For the text-containing cell, return its midpoint in (x, y) coordinate format. 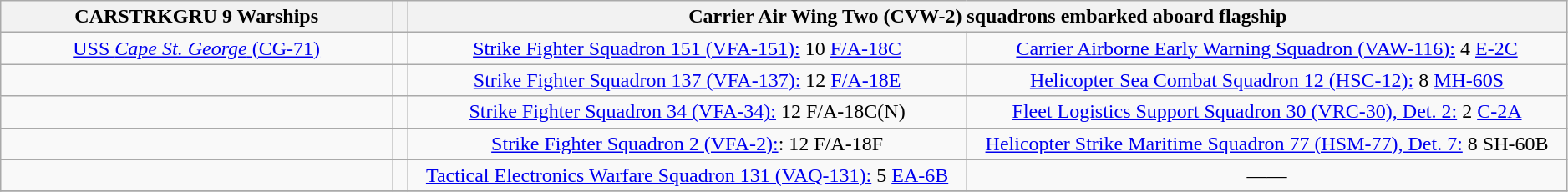
CARSTRKGRU 9 Warships (197, 17)
Strike Fighter Squadron 2 (VFA-2):: 12 F/A-18F (687, 144)
Tactical Electronics Warfare Squadron 131 (VAQ-131): 5 EA-6B (687, 175)
Fleet Logistics Support Squadron 30 (VRC-30), Det. 2: 2 C-2A (1267, 112)
Helicopter Sea Combat Squadron 12 (HSC-12): 8 MH-60S (1267, 80)
—— (1267, 175)
Strike Fighter Squadron 151 (VFA-151): 10 F/A-18C (687, 48)
Carrier Air Wing Two (CVW-2) squadrons embarked aboard flagship (987, 17)
Helicopter Strike Maritime Squadron 77 (HSM-77), Det. 7: 8 SH-60B (1267, 144)
Carrier Airborne Early Warning Squadron (VAW-116): 4 E-2C (1267, 48)
Strike Fighter Squadron 34 (VFA-34): 12 F/A-18C(N) (687, 112)
Strike Fighter Squadron 137 (VFA-137): 12 F/A-18E (687, 80)
USS Cape St. George (CG-71) (197, 48)
